Locate the cell with the specified text and output its (X, Y) center coordinate. 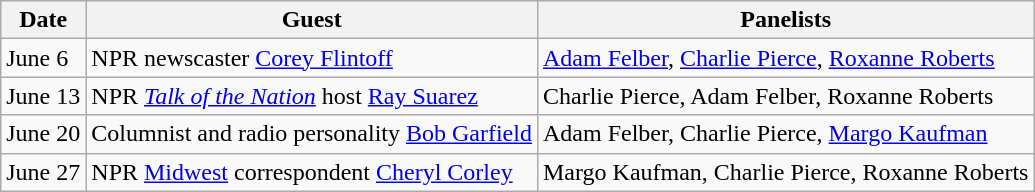
Guest (312, 20)
NPR Midwest correspondent Cheryl Corley (312, 172)
Charlie Pierce, Adam Felber, Roxanne Roberts (785, 96)
Panelists (785, 20)
Columnist and radio personality Bob Garfield (312, 134)
June 27 (44, 172)
NPR newscaster Corey Flintoff (312, 58)
Adam Felber, Charlie Pierce, Margo Kaufman (785, 134)
NPR Talk of the Nation host Ray Suarez (312, 96)
Adam Felber, Charlie Pierce, Roxanne Roberts (785, 58)
Margo Kaufman, Charlie Pierce, Roxanne Roberts (785, 172)
June 6 (44, 58)
June 20 (44, 134)
Date (44, 20)
June 13 (44, 96)
